From the cell containing the given text, extract its center point as [x, y] coordinate. 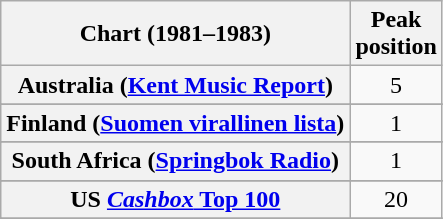
Australia (Kent Music Report) [176, 85]
Peakposition [396, 34]
US Cashbox Top 100 [176, 199]
Chart (1981–1983) [176, 34]
20 [396, 199]
South Africa (Springbok Radio) [176, 161]
5 [396, 85]
Finland (Suomen virallinen lista) [176, 123]
